For the text-containing cell, return its midpoint in (x, y) coordinate format. 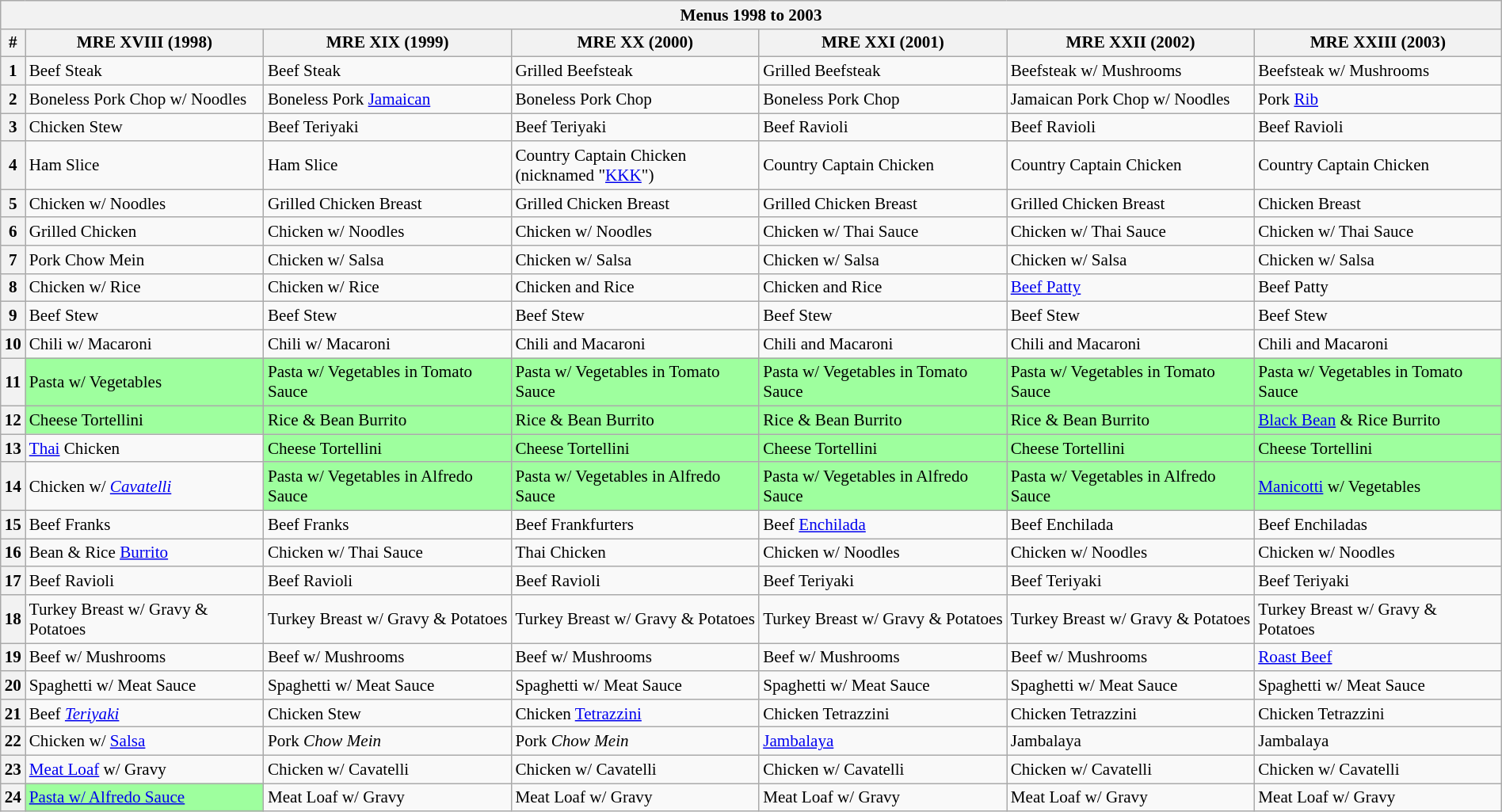
15 (13, 524)
Black Bean & Rice Burrito (1378, 420)
Menus 1998 to 2003 (751, 14)
Boneless Pork Jamaican (388, 98)
MRE XVIII (1998) (144, 43)
7 (13, 260)
17 (13, 580)
Beef Frankfurters (635, 524)
Boneless Pork Chop w/ Noodles (144, 98)
9 (13, 315)
4 (13, 165)
MRE XXII (2002) (1131, 43)
13 (13, 448)
MRE XXIII (2003) (1378, 43)
20 (13, 684)
Grilled Chicken (144, 231)
Bean & Rice Burrito (144, 553)
3 (13, 127)
Country Captain Chicken(nicknamed "KKK") (635, 165)
Pasta w/ Vegetables (144, 382)
MRE XXI (2001) (883, 43)
# (13, 43)
2 (13, 98)
19 (13, 658)
Jamaican Pork Chop w/ Noodles (1131, 98)
11 (13, 382)
6 (13, 231)
18 (13, 619)
Pasta w/ Alfredo Sauce (144, 797)
5 (13, 203)
10 (13, 344)
24 (13, 797)
12 (13, 420)
Beef Enchiladas (1378, 524)
Roast Beef (1378, 658)
1 (13, 71)
16 (13, 553)
22 (13, 741)
Manicotti w/ Vegetables (1378, 486)
14 (13, 486)
MRE XX (2000) (635, 43)
8 (13, 287)
21 (13, 713)
Pork Rib (1378, 98)
MRE XIX (1999) (388, 43)
23 (13, 768)
Chicken Breast (1378, 203)
